Return [x, y] of the center of cell containing provided text 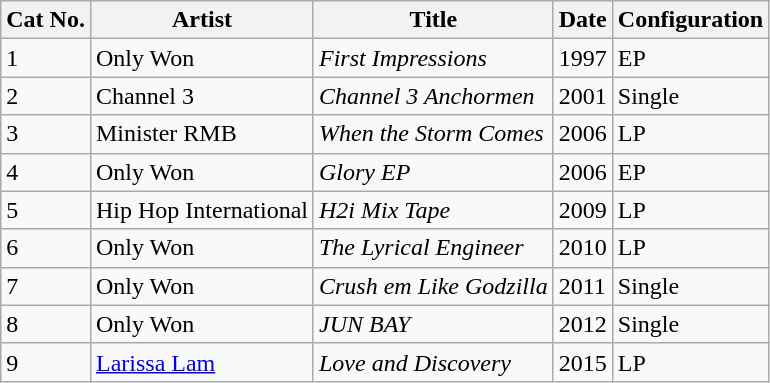
Larissa Lam [202, 362]
Channel 3 Anchormen [433, 96]
Channel 3 [202, 96]
Title [433, 20]
3 [46, 134]
Minister RMB [202, 134]
6 [46, 248]
1 [46, 58]
Crush em Like Godzilla [433, 286]
2 [46, 96]
1997 [582, 58]
Cat No. [46, 20]
Hip Hop International [202, 210]
5 [46, 210]
2015 [582, 362]
JUN BAY [433, 324]
The Lyrical Engineer [433, 248]
Glory EP [433, 172]
2009 [582, 210]
7 [46, 286]
2010 [582, 248]
2011 [582, 286]
Configuration [690, 20]
4 [46, 172]
9 [46, 362]
Date [582, 20]
Love and Discovery [433, 362]
2001 [582, 96]
H2i Mix Tape [433, 210]
First Impressions [433, 58]
2012 [582, 324]
When the Storm Comes [433, 134]
8 [46, 324]
Artist [202, 20]
